Return (X, Y) of the center of cell containing provided text 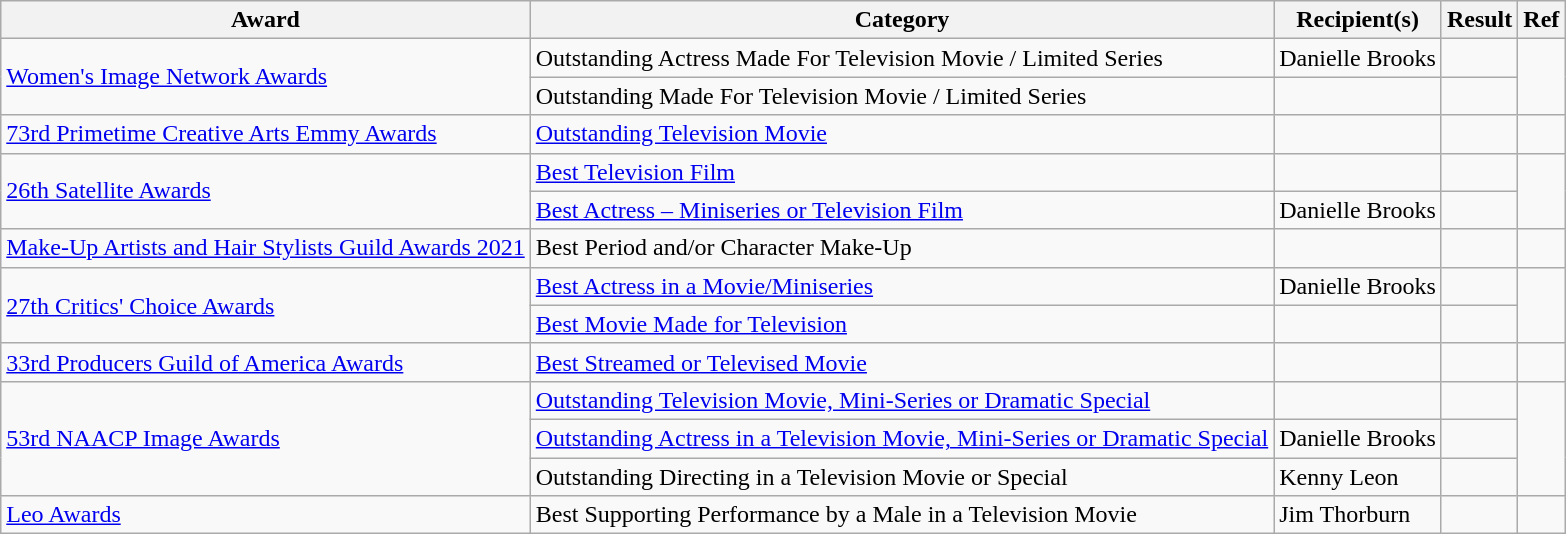
Kenny Leon (1358, 477)
Best Supporting Performance by a Male in a Television Movie (902, 515)
Result (1479, 20)
Outstanding Television Movie, Mini-Series or Dramatic Special (902, 400)
Ref (1542, 20)
Best Movie Made for Television (902, 324)
Best Actress – Miniseries or Television Film (902, 210)
Outstanding Actress Made For Television Movie / Limited Series (902, 58)
Best Television Film (902, 172)
Best Actress in a Movie/Miniseries (902, 286)
Category (902, 20)
73rd Primetime Creative Arts Emmy Awards (266, 134)
Outstanding Directing in a Television Movie or Special (902, 477)
26th Satellite Awards (266, 191)
Outstanding Actress in a Television Movie, Mini-Series or Dramatic Special (902, 438)
27th Critics' Choice Awards (266, 305)
Outstanding Television Movie (902, 134)
Jim Thorburn (1358, 515)
Recipient(s) (1358, 20)
Best Streamed or Televised Movie (902, 362)
Make-Up Artists and Hair Stylists Guild Awards 2021 (266, 248)
Best Period and/or Character Make-Up (902, 248)
Outstanding Made For Television Movie / Limited Series (902, 96)
33rd Producers Guild of America Awards (266, 362)
Leo Awards (266, 515)
53rd NAACP Image Awards (266, 438)
Women's Image Network Awards (266, 77)
Award (266, 20)
